Return the (x, y) coordinate for the center point of the cell that contains the specified text.  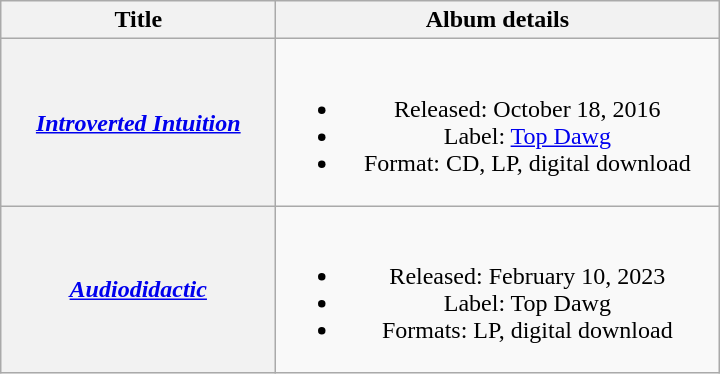
Album details (498, 20)
Title (138, 20)
Released: October 18, 2016Label: Top DawgFormat: CD, LP, digital download (498, 122)
Released: February 10, 2023Label: Top DawgFormats: LP, digital download (498, 290)
Audiodidactic (138, 290)
Introverted Intuition (138, 122)
